Detect which cell encompasses the target text, then output its [x, y] center coordinate. 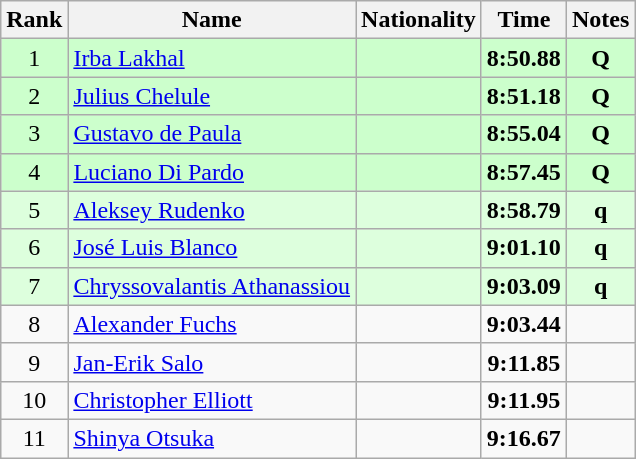
Name [212, 20]
11 [34, 438]
9:16.67 [524, 438]
7 [34, 286]
2 [34, 96]
4 [34, 172]
8:58.79 [524, 210]
Luciano Di Pardo [212, 172]
Irba Lakhal [212, 58]
9:01.10 [524, 248]
Rank [34, 20]
10 [34, 400]
9 [34, 362]
8 [34, 324]
8:50.88 [524, 58]
9:03.44 [524, 324]
9:03.09 [524, 286]
Alexander Fuchs [212, 324]
Nationality [419, 20]
5 [34, 210]
Julius Chelule [212, 96]
3 [34, 134]
6 [34, 248]
Aleksey Rudenko [212, 210]
Jan-Erik Salo [212, 362]
Chryssovalantis Athanassiou [212, 286]
8:55.04 [524, 134]
8:51.18 [524, 96]
9:11.95 [524, 400]
Christopher Elliott [212, 400]
Time [524, 20]
José Luis Blanco [212, 248]
Gustavo de Paula [212, 134]
1 [34, 58]
Notes [600, 20]
Shinya Otsuka [212, 438]
9:11.85 [524, 362]
8:57.45 [524, 172]
